Pinpoint the cell where the given text exists, returning its [x, y] midpoint coordinate. 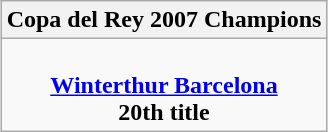
Copa del Rey 2007 Champions [164, 20]
Winterthur Barcelona 20th title [164, 85]
